Provide the [X, Y] coordinate of the cell's center where the given text is located.  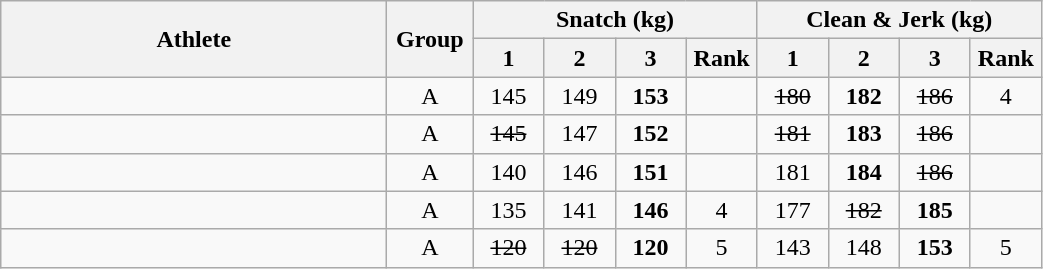
177 [792, 210]
152 [650, 134]
Athlete [194, 39]
148 [864, 248]
Group [430, 39]
183 [864, 134]
135 [508, 210]
141 [580, 210]
185 [934, 210]
Snatch (kg) [615, 20]
Clean & Jerk (kg) [899, 20]
184 [864, 172]
149 [580, 96]
140 [508, 172]
143 [792, 248]
151 [650, 172]
147 [580, 134]
180 [792, 96]
